Detect which cell encompasses the target text, then output its [X, Y] center coordinate. 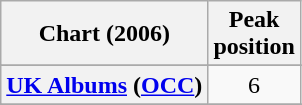
6 [254, 85]
Chart (2006) [104, 34]
UK Albums (OCC) [104, 85]
Peakposition [254, 34]
